Scan for the cell matching the given text and deliver its (X, Y) coordinate at center. 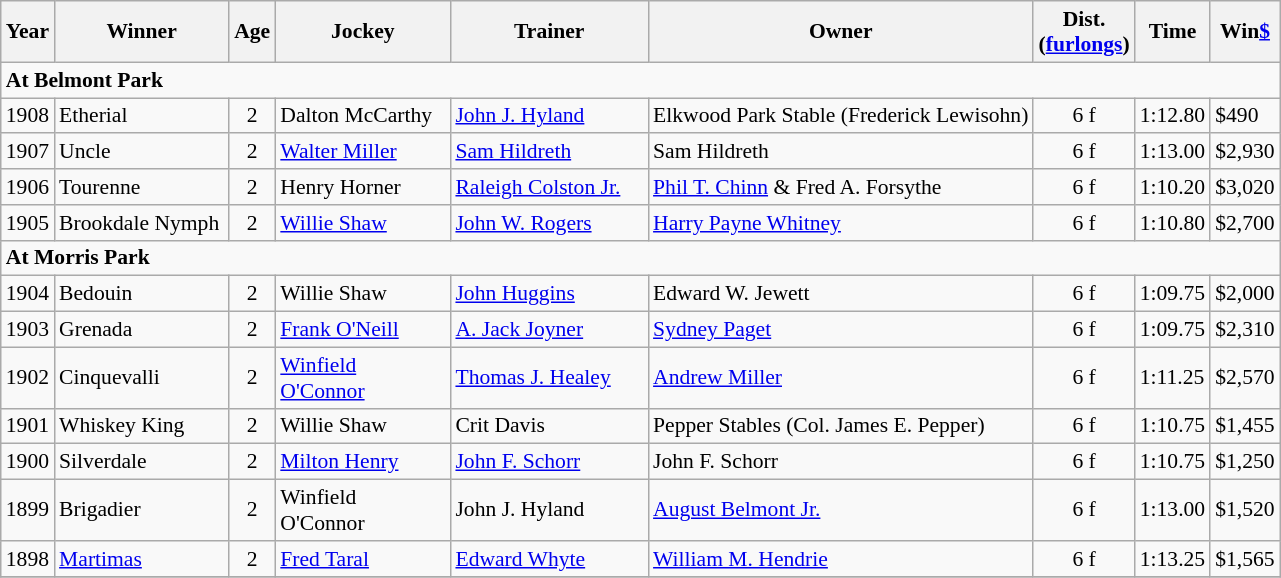
1:10.20 (1172, 187)
Winner (142, 32)
Harry Payne Whitney (840, 223)
John Huggins (549, 294)
Andrew Miller (840, 378)
Fred Taral (362, 559)
Silverdale (142, 462)
$1,250 (1244, 462)
Dalton McCarthy (362, 116)
Pepper Stables (Col. James E. Pepper) (840, 426)
1:13.25 (1172, 559)
Crit Davis (549, 426)
Frank O'Neill (362, 330)
Etherial (142, 116)
Grenada (142, 330)
Raleigh Colston Jr. (549, 187)
$2,570 (1244, 378)
1899 (28, 510)
1903 (28, 330)
$2,700 (1244, 223)
Brookdale Nymph (142, 223)
Brigadier (142, 510)
Whiskey King (142, 426)
Henry Horner (362, 187)
Edward W. Jewett (840, 294)
Milton Henry (362, 462)
Time (1172, 32)
$490 (1244, 116)
Edward Whyte (549, 559)
1:11.25 (1172, 378)
$1,455 (1244, 426)
1908 (28, 116)
Owner (840, 32)
Sydney Paget (840, 330)
Bedouin (142, 294)
$1,565 (1244, 559)
1900 (28, 462)
Tourenne (142, 187)
A. Jack Joyner (549, 330)
At Morris Park (640, 258)
1902 (28, 378)
1898 (28, 559)
William M. Hendrie (840, 559)
$1,520 (1244, 510)
Cinquevalli (142, 378)
Martimas (142, 559)
1905 (28, 223)
Phil T. Chinn & Fred A. Forsythe (840, 187)
1907 (28, 152)
Trainer (549, 32)
$2,000 (1244, 294)
Thomas J. Healey (549, 378)
Year (28, 32)
August Belmont Jr. (840, 510)
$2,310 (1244, 330)
1906 (28, 187)
Age (252, 32)
1901 (28, 426)
Walter Miller (362, 152)
John W. Rogers (549, 223)
Win$ (1244, 32)
1:10.80 (1172, 223)
Dist. (furlongs) (1084, 32)
1904 (28, 294)
Jockey (362, 32)
Uncle (142, 152)
At Belmont Park (640, 80)
1:12.80 (1172, 116)
$3,020 (1244, 187)
Elkwood Park Stable (Frederick Lewisohn) (840, 116)
$2,930 (1244, 152)
